Search for the cell housing the specified text and yield its [X, Y] center coordinate. 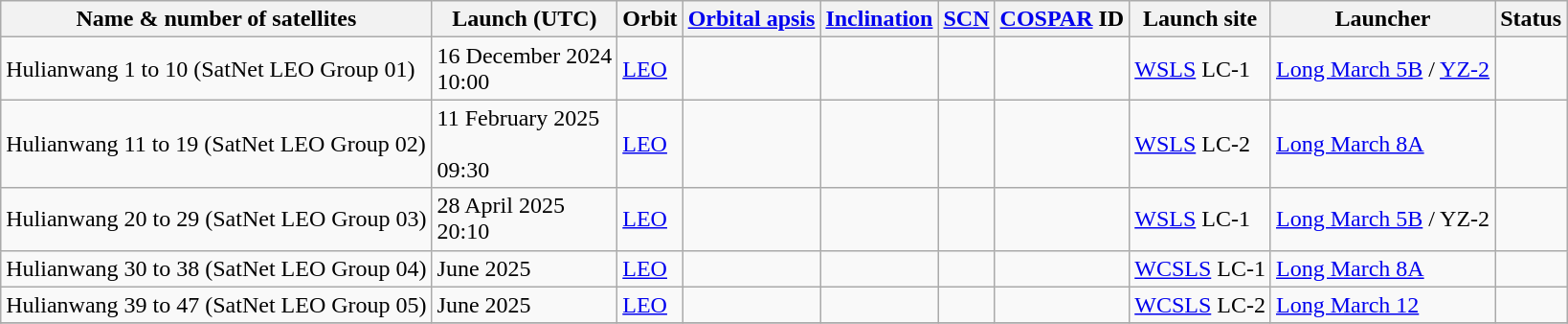
Hulianwang 1 to 10 (SatNet LEO Group 01) [216, 69]
WCSLS LC-1 [1200, 268]
Launch (UTC) [525, 19]
WSLS LC-2 [1200, 144]
Orbital apsis [751, 19]
Hulianwang 30 to 38 (SatNet LEO Group 04) [216, 268]
Hulianwang 39 to 47 (SatNet LEO Group 05) [216, 305]
WCSLS LC-2 [1200, 305]
16 December 202410:00 [525, 69]
Hulianwang 20 to 29 (SatNet LEO Group 03) [216, 219]
COSPAR ID [1063, 19]
Hulianwang 11 to 19 (SatNet LEO Group 02) [216, 144]
Orbit [650, 19]
Inclination [879, 19]
Launcher [1382, 19]
Status [1532, 19]
Launch site [1200, 19]
SCN [967, 19]
Long March 12 [1382, 305]
11 February 202509:30 [525, 144]
Name & number of satellites [216, 19]
28 April 202520:10 [525, 219]
